Find where the given text appears and provide that cell's center as (X, Y) coordinate. 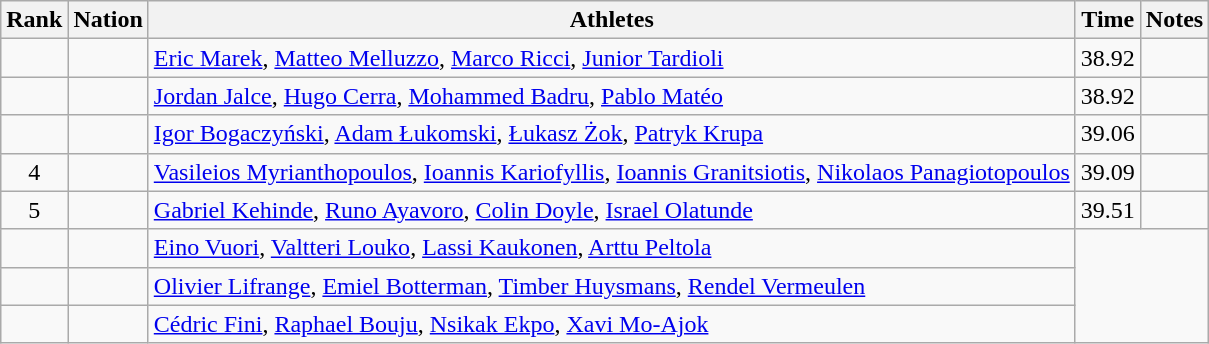
5 (34, 210)
Time (1108, 20)
Eino Vuori, Valtteri Louko, Lassi Kaukonen, Arttu Peltola (612, 248)
39.51 (1108, 210)
Notes (1174, 20)
Cédric Fini, Raphael Bouju, Nsikak Ekpo, Xavi Mo-Ajok (612, 324)
Jordan Jalce, Hugo Cerra, Mohammed Badru, Pablo Matéo (612, 96)
39.06 (1108, 134)
Igor Bogaczyński, Adam Łukomski, Łukasz Żok, Patryk Krupa (612, 134)
Olivier Lifrange, Emiel Botterman, Timber Huysmans, Rendel Vermeulen (612, 286)
39.09 (1108, 172)
4 (34, 172)
Eric Marek, Matteo Melluzzo, Marco Ricci, Junior Tardioli (612, 58)
Vasileios Myrianthopoulos, Ioannis Kariofyllis, Ioannis Granitsiotis, Nikolaos Panagiotopoulos (612, 172)
Rank (34, 20)
Athletes (612, 20)
Gabriel Kehinde, Runo Ayavoro, Colin Doyle, Israel Olatunde (612, 210)
Nation (108, 20)
